Pinpoint the cell where the given text exists, returning its (x, y) midpoint coordinate. 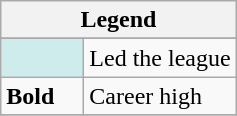
Bold (42, 96)
Legend (118, 20)
Career high (160, 96)
Led the league (160, 58)
